Capture the cell that displays the provided text and extract its [X, Y] central coordinate. 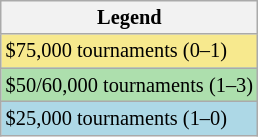
Legend [130, 17]
$50/60,000 tournaments (1–3) [130, 85]
$75,000 tournaments (0–1) [130, 51]
$25,000 tournaments (1–0) [130, 118]
